Locate the cell with the specified text and output its (x, y) center coordinate. 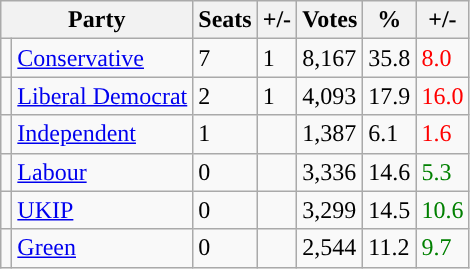
Conservative (102, 58)
8.0 (442, 58)
7 (225, 58)
3,299 (330, 210)
4,093 (330, 96)
Liberal Democrat (102, 96)
14.5 (390, 210)
Seats (225, 20)
2,544 (330, 248)
16.0 (442, 96)
Party (97, 20)
9.7 (442, 248)
Labour (102, 172)
1.6 (442, 134)
17.9 (390, 96)
35.8 (390, 58)
Green (102, 248)
14.6 (390, 172)
Votes (330, 20)
8,167 (330, 58)
1,387 (330, 134)
6.1 (390, 134)
% (390, 20)
3,336 (330, 172)
2 (225, 96)
10.6 (442, 210)
UKIP (102, 210)
Independent (102, 134)
11.2 (390, 248)
5.3 (442, 172)
